Pinpoint the cell where the given text exists, returning its [x, y] midpoint coordinate. 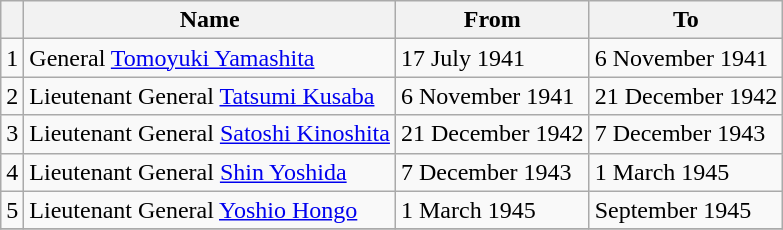
Lieutenant General Satoshi Kinoshita [210, 134]
17 July 1941 [492, 58]
To [686, 20]
General Tomoyuki Yamashita [210, 58]
Name [210, 20]
3 [12, 134]
4 [12, 172]
1 [12, 58]
2 [12, 96]
5 [12, 210]
Lieutenant General Yoshio Hongo [210, 210]
Lieutenant General Shin Yoshida [210, 172]
From [492, 20]
September 1945 [686, 210]
Lieutenant General Tatsumi Kusaba [210, 96]
